Determine the [x, y] coordinate at the center of the cell enclosing the given text.  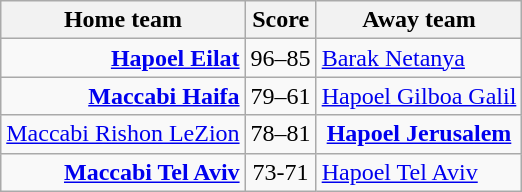
73-71 [280, 172]
78–81 [280, 134]
Maccabi Rishon LeZion [123, 134]
Maccabi Tel Aviv [123, 172]
96–85 [280, 58]
Away team [419, 20]
Hapoel Tel Aviv [419, 172]
Score [280, 20]
Maccabi Haifa [123, 96]
Hapoel Eilat [123, 58]
Barak Netanya [419, 58]
79–61 [280, 96]
Hapoel Jerusalem [419, 134]
Hapoel Gilboa Galil [419, 96]
Home team [123, 20]
